Find where the given text appears and provide that cell's center as (X, Y) coordinate. 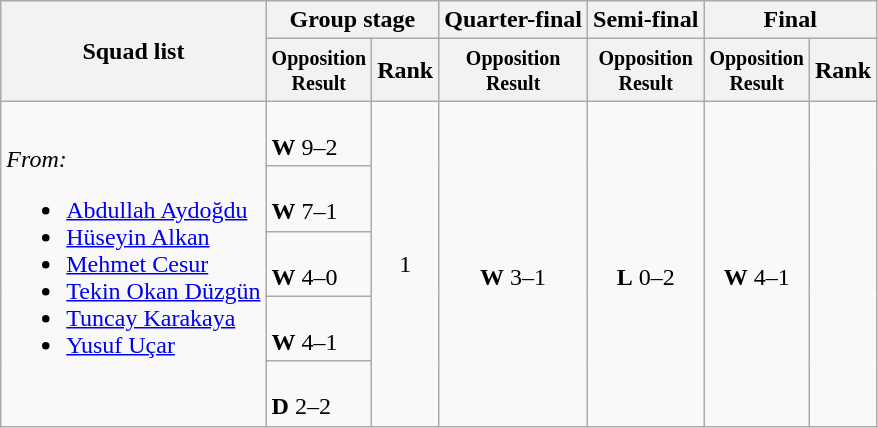
W 7–1 (319, 198)
W 4–0 (319, 264)
Final (790, 20)
D 2–2 (319, 394)
Semi-final (646, 20)
Squad list (134, 51)
W 9–2 (319, 134)
L 0–2 (646, 264)
Quarter-final (514, 20)
From:Abdullah AydoğduHüseyin AlkanMehmet CesurTekin Okan DüzgünTuncay KarakayaYusuf Uçar (134, 264)
W 3–1 (514, 264)
1 (406, 264)
Group stage (352, 20)
